Return [X, Y] of the center of cell containing provided text 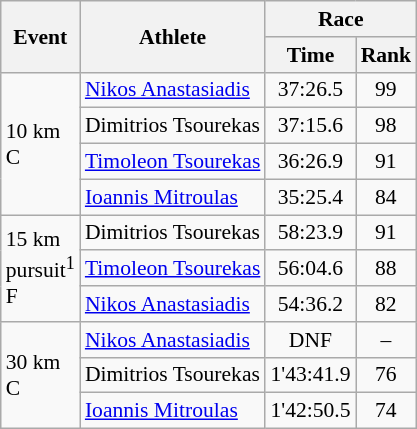
1'42:50.5 [310, 411]
Time [310, 55]
Rank [386, 55]
Race [340, 19]
36:26.9 [310, 162]
88 [386, 269]
37:26.5 [310, 90]
15 km pursuit1 F [40, 268]
54:36.2 [310, 304]
99 [386, 90]
37:15.6 [310, 126]
– [386, 340]
Athlete [173, 36]
98 [386, 126]
74 [386, 411]
76 [386, 375]
10 km C [40, 143]
35:25.4 [310, 197]
1'43:41.9 [310, 375]
30 km C [40, 376]
58:23.9 [310, 233]
56:04.6 [310, 269]
84 [386, 197]
Event [40, 36]
82 [386, 304]
DNF [310, 340]
